Identify which cell holds the provided text, then report its [X, Y] central coordinate. 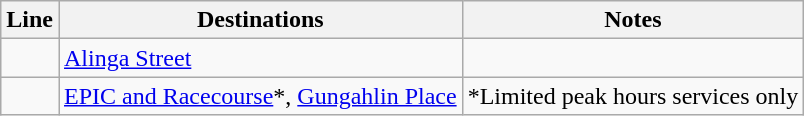
EPIC and Racecourse*, Gungahlin Place [260, 96]
Alinga Street [260, 58]
Line [30, 20]
*Limited peak hours services only [633, 96]
Destinations [260, 20]
Notes [633, 20]
